Extract the (x, y) coordinate from the center of the cell holding the provided text.  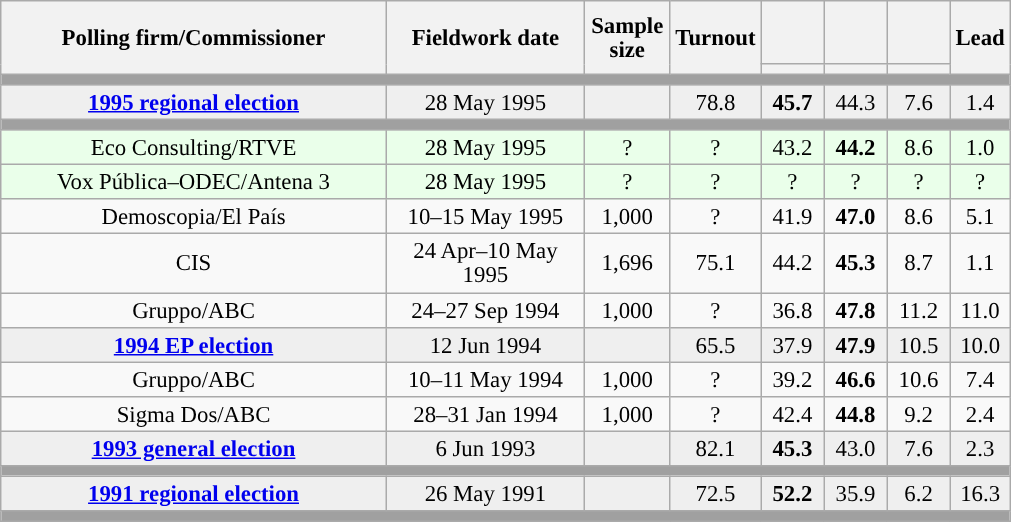
75.1 (716, 264)
36.8 (792, 310)
Sigma Dos/ABC (194, 414)
1991 regional election (194, 494)
1.4 (980, 102)
8.7 (918, 264)
46.6 (856, 380)
12 Jun 1994 (485, 344)
Sample size (627, 38)
65.5 (716, 344)
39.2 (792, 380)
28–31 Jan 1994 (485, 414)
10.5 (918, 344)
Demoscopia/El País (194, 218)
47.8 (856, 310)
Lead (980, 38)
35.9 (856, 494)
37.9 (792, 344)
1995 regional election (194, 102)
43.2 (792, 148)
11.0 (980, 310)
7.4 (980, 380)
24–27 Sep 1994 (485, 310)
24 Apr–10 May 1995 (485, 264)
10–15 May 1995 (485, 218)
1993 general election (194, 448)
16.3 (980, 494)
10.0 (980, 344)
Eco Consulting/RTVE (194, 148)
44.3 (856, 102)
6.2 (918, 494)
78.8 (716, 102)
42.4 (792, 414)
Polling firm/Commissioner (194, 38)
2.3 (980, 448)
41.9 (792, 218)
Fieldwork date (485, 38)
1.0 (980, 148)
6 Jun 1993 (485, 448)
9.2 (918, 414)
1,696 (627, 264)
10–11 May 1994 (485, 380)
43.0 (856, 448)
82.1 (716, 448)
5.1 (980, 218)
11.2 (918, 310)
2.4 (980, 414)
52.2 (792, 494)
10.6 (918, 380)
26 May 1991 (485, 494)
47.9 (856, 344)
CIS (194, 264)
47.0 (856, 218)
45.7 (792, 102)
1.1 (980, 264)
44.8 (856, 414)
Vox Pública–ODEC/Antena 3 (194, 182)
1994 EP election (194, 344)
Turnout (716, 38)
72.5 (716, 494)
